Locate the cell with the specified text and output its (X, Y) center coordinate. 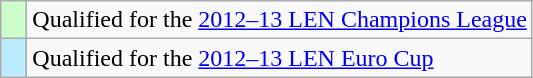
Qualified for the 2012–13 LEN Euro Cup (280, 58)
Qualified for the 2012–13 LEN Champions League (280, 20)
